Locate the cell with the specified text and output its [X, Y] center coordinate. 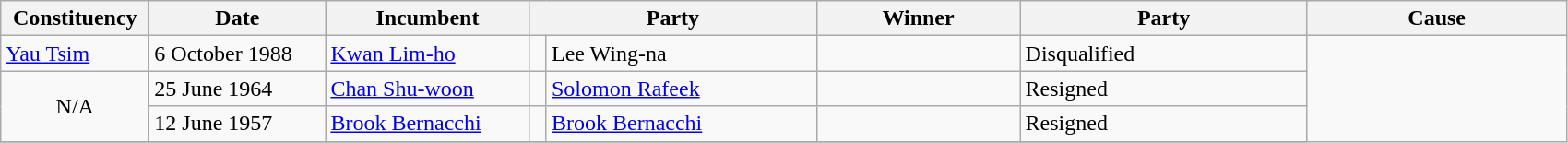
12 June 1957 [238, 124]
Lee Wing-na [681, 54]
Chan Shu-woon [428, 89]
Constituency [76, 18]
Disqualified [1164, 54]
N/A [76, 106]
Date [238, 18]
Winner [919, 18]
Kwan Lim-ho [428, 54]
Incumbent [428, 18]
25 June 1964 [238, 89]
Yau Tsim [76, 54]
Solomon Rafeek [681, 89]
6 October 1988 [238, 54]
Cause [1437, 18]
